Detect which cell encompasses the target text, then output its (x, y) center coordinate. 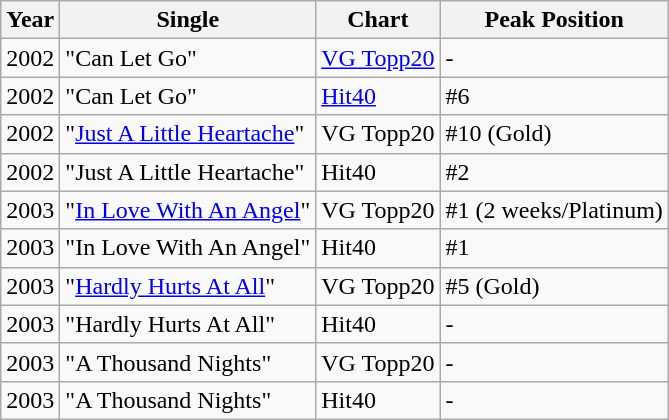
#1 (554, 248)
#1 (2 weeks/Platinum) (554, 210)
#6 (554, 96)
#5 (Gold) (554, 286)
Year (30, 20)
Single (188, 20)
Chart (378, 20)
#2 (554, 172)
#10 (Gold) (554, 134)
Peak Position (554, 20)
